Detect which cell encompasses the target text, then output its [X, Y] center coordinate. 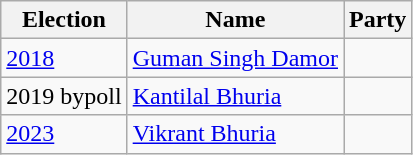
2023 [64, 134]
Guman Singh Damor [235, 58]
2018 [64, 58]
Kantilal Bhuria [235, 96]
Party [378, 20]
Vikrant Bhuria [235, 134]
Name [235, 20]
Election [64, 20]
2019 bypoll [64, 96]
